For the text-containing cell, return its midpoint in [X, Y] coordinate format. 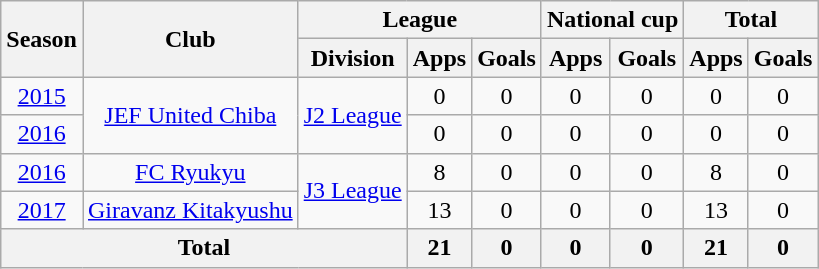
Giravanz Kitakyushu [190, 210]
National cup [612, 20]
J2 League [352, 115]
J3 League [352, 191]
Club [190, 39]
Division [352, 58]
FC Ryukyu [190, 172]
JEF United Chiba [190, 115]
2015 [42, 96]
League [420, 20]
Season [42, 39]
2017 [42, 210]
